Find where the given text appears and provide that cell's center as (x, y) coordinate. 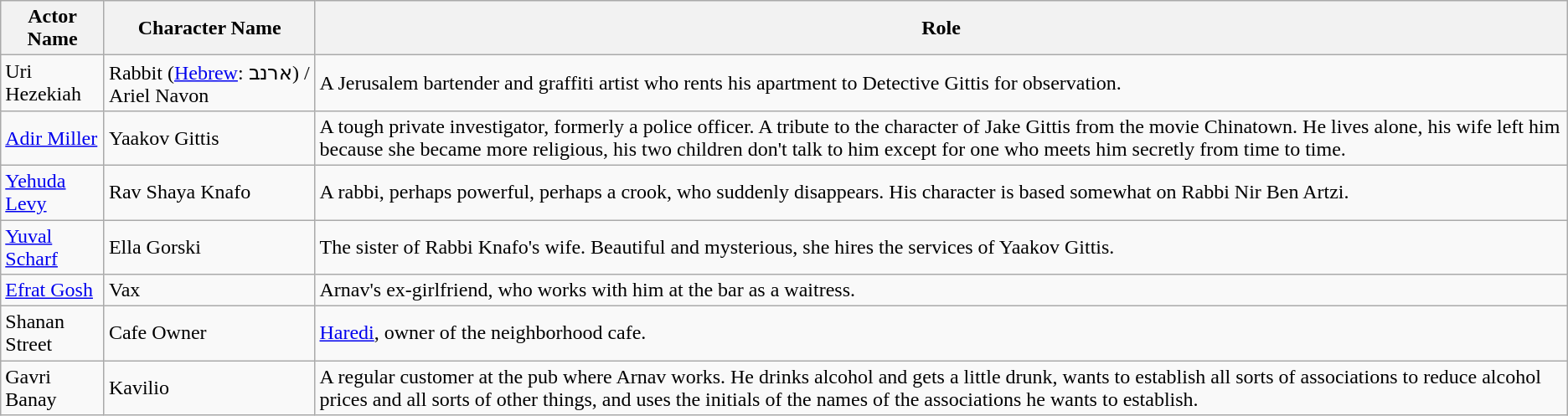
Rav Shaya Knafo (209, 193)
Haredi, owner of the neighborhood cafe. (941, 333)
Yehuda Levy (53, 193)
Ella Gorski (209, 246)
A Jerusalem bartender and graffiti artist who rents his apartment to Detective Gittis for observation. (941, 84)
Actor Name (53, 28)
Shanan Street (53, 333)
Character Name (209, 28)
Adir Miller (53, 137)
Gavri Banay (53, 388)
Arnav's ex-girlfriend, who works with him at the bar as a waitress. (941, 290)
Yaakov Gittis (209, 137)
Kavilio (209, 388)
Vax (209, 290)
Efrat Gosh (53, 290)
Uri Hezekiah (53, 84)
Yuval Scharf (53, 246)
Rabbit (Hebrew: ארנב) / Ariel Navon (209, 84)
Role (941, 28)
A rabbi, perhaps powerful, perhaps a crook, who suddenly disappears. His character is based somewhat on Rabbi Nir Ben Artzi. (941, 193)
Cafe Owner (209, 333)
The sister of Rabbi Knafo's wife. Beautiful and mysterious, she hires the services of Yaakov Gittis. (941, 246)
